From the cell containing the given text, extract its center point as (x, y) coordinate. 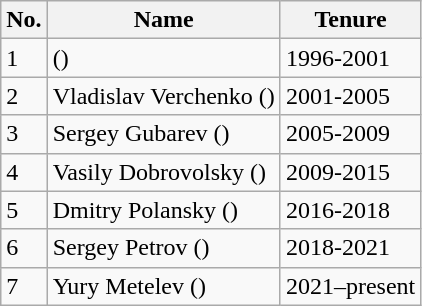
Name (164, 20)
Dmitry Polansky () (164, 210)
2 (24, 96)
2018-2021 (350, 248)
Tenure (350, 20)
7 (24, 286)
2016-2018 (350, 210)
5 (24, 210)
2021–present (350, 286)
() (164, 58)
Vladislav Verchenko () (164, 96)
6 (24, 248)
2001-2005 (350, 96)
Vasily Dobrovolsky () (164, 172)
4 (24, 172)
3 (24, 134)
2005-2009 (350, 134)
No. (24, 20)
2009-2015 (350, 172)
1 (24, 58)
Yury Metelev () (164, 286)
Sergey Petrov () (164, 248)
1996-2001 (350, 58)
Sergey Gubarev () (164, 134)
